Scan for the cell matching the given text and deliver its (x, y) coordinate at center. 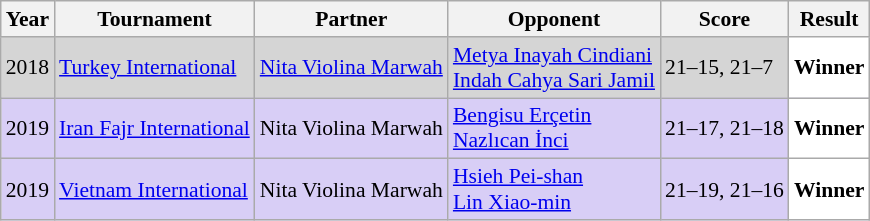
21–19, 21–16 (724, 190)
Turkey International (154, 68)
Year (28, 19)
Score (724, 19)
21–15, 21–7 (724, 68)
2018 (28, 68)
Metya Inayah Cindiani Indah Cahya Sari Jamil (554, 68)
Hsieh Pei-shan Lin Xiao-min (554, 190)
Partner (352, 19)
Vietnam International (154, 190)
Result (830, 19)
Opponent (554, 19)
Tournament (154, 19)
Bengisu Erçetin Nazlıcan İnci (554, 128)
Iran Fajr International (154, 128)
21–17, 21–18 (724, 128)
